Return the (x, y) coordinate for the center point of the cell that contains the specified text.  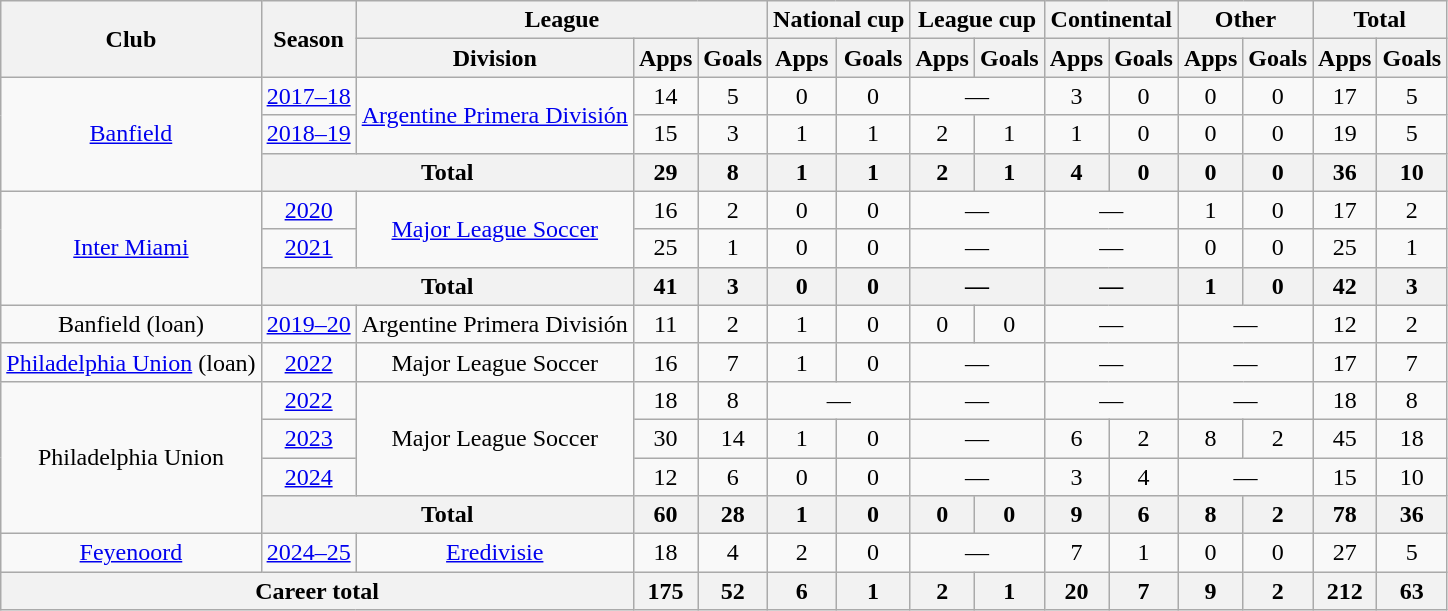
41 (665, 286)
Club (131, 39)
Philadelphia Union (131, 457)
2024–25 (308, 553)
Philadelphia Union (loan) (131, 362)
45 (1345, 438)
30 (665, 438)
2019–20 (308, 324)
Division (494, 58)
52 (733, 591)
60 (665, 515)
2020 (308, 210)
Inter Miami (131, 248)
11 (665, 324)
Eredivisie (494, 553)
42 (1345, 286)
2023 (308, 438)
Banfield (loan) (131, 324)
28 (733, 515)
2017–18 (308, 96)
175 (665, 591)
League (562, 20)
212 (1345, 591)
29 (665, 172)
Career total (318, 591)
63 (1412, 591)
2018–19 (308, 134)
27 (1345, 553)
Feyenoord (131, 553)
2024 (308, 477)
2021 (308, 248)
Banfield (131, 134)
Season (308, 39)
National cup (839, 20)
78 (1345, 515)
Continental (1111, 20)
19 (1345, 134)
League cup (977, 20)
Other (1245, 20)
20 (1076, 591)
